Search for the cell housing the specified text and yield its [X, Y] center coordinate. 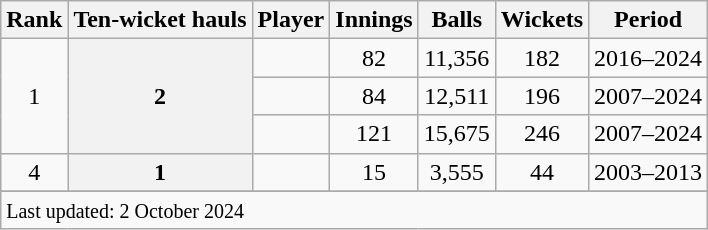
84 [374, 96]
15,675 [456, 134]
182 [542, 58]
11,356 [456, 58]
3,555 [456, 172]
Player [291, 20]
15 [374, 172]
Innings [374, 20]
246 [542, 134]
Period [648, 20]
Ten-wicket hauls [160, 20]
Rank [34, 20]
Wickets [542, 20]
2016–2024 [648, 58]
44 [542, 172]
12,511 [456, 96]
121 [374, 134]
Last updated: 2 October 2024 [354, 210]
82 [374, 58]
2 [160, 96]
2003–2013 [648, 172]
196 [542, 96]
Balls [456, 20]
4 [34, 172]
